Search for the cell housing the specified text and yield its (x, y) center coordinate. 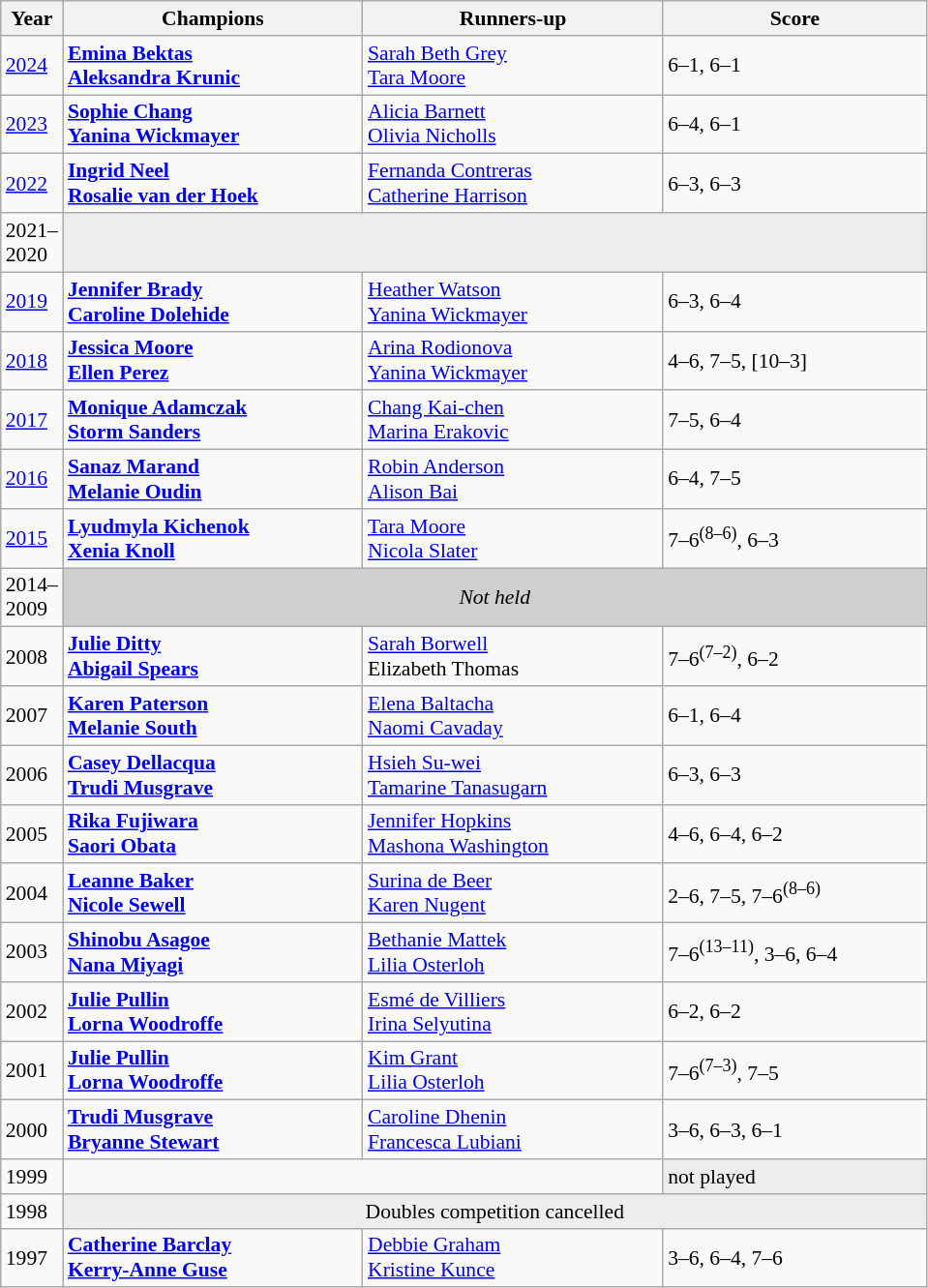
Kim Grant Lilia Osterloh (513, 1070)
2018 (32, 360)
2005 (32, 834)
Chang Kai-chen Marina Erakovic (513, 420)
Fernanda Contreras Catherine Harrison (513, 184)
6–3, 6–4 (795, 302)
Jennifer Brady Caroline Dolehide (213, 302)
Rika Fujiwara Saori Obata (213, 834)
6–2, 6–2 (795, 1012)
2023 (32, 124)
Catherine Barclay Kerry-Anne Guse (213, 1258)
Jennifer Hopkins Mashona Washington (513, 834)
Sophie Chang Yanina Wickmayer (213, 124)
2002 (32, 1012)
Esmé de Villiers Irina Selyutina (513, 1012)
1997 (32, 1258)
Karen Paterson Melanie South (213, 716)
7–6(7–2), 6–2 (795, 656)
2015 (32, 538)
2008 (32, 656)
Robin Anderson Alison Bai (513, 480)
Alicia Barnett Olivia Nicholls (513, 124)
2016 (32, 480)
Not held (495, 598)
Jessica Moore Ellen Perez (213, 360)
Debbie Graham Kristine Kunce (513, 1258)
Shinobu Asagoe Nana Miyagi (213, 952)
7–6(7–3), 7–5 (795, 1070)
2024 (32, 66)
7–6(8–6), 6–3 (795, 538)
7–5, 6–4 (795, 420)
Tara Moore Nicola Slater (513, 538)
Casey Dellacqua Trudi Musgrave (213, 774)
Monique Adamczak Storm Sanders (213, 420)
Emina Bektas Aleksandra Krunic (213, 66)
6–1, 6–1 (795, 66)
Heather Watson Yanina Wickmayer (513, 302)
Bethanie Mattek Lilia Osterloh (513, 952)
Ingrid Neel Rosalie van der Hoek (213, 184)
Leanne Baker Nicole Sewell (213, 894)
2003 (32, 952)
Hsieh Su-wei Tamarine Tanasugarn (513, 774)
Sanaz Marand Melanie Oudin (213, 480)
Caroline Dhenin Francesca Lubiani (513, 1130)
Sarah Beth Grey Tara Moore (513, 66)
Year (32, 18)
Sarah Borwell Elizabeth Thomas (513, 656)
7–6(13–11), 3–6, 6–4 (795, 952)
Arina Rodionova Yanina Wickmayer (513, 360)
6–1, 6–4 (795, 716)
4–6, 7–5, [10–3] (795, 360)
2014–2009 (32, 598)
Surina de Beer Karen Nugent (513, 894)
not played (795, 1177)
3–6, 6–4, 7–6 (795, 1258)
Doubles competition cancelled (495, 1212)
2022 (32, 184)
4–6, 6–4, 6–2 (795, 834)
2001 (32, 1070)
Champions (213, 18)
1998 (32, 1212)
2019 (32, 302)
3–6, 6–3, 6–1 (795, 1130)
2–6, 7–5, 7–6(8–6) (795, 894)
Runners-up (513, 18)
2000 (32, 1130)
Trudi Musgrave Bryanne Stewart (213, 1130)
1999 (32, 1177)
2017 (32, 420)
2006 (32, 774)
2004 (32, 894)
Elena Baltacha Naomi Cavaday (513, 716)
Lyudmyla Kichenok Xenia Knoll (213, 538)
2021–2020 (32, 242)
Score (795, 18)
6–4, 7–5 (795, 480)
Julie Ditty Abigail Spears (213, 656)
2007 (32, 716)
6–4, 6–1 (795, 124)
